Detect which cell encompasses the target text, then output its (x, y) center coordinate. 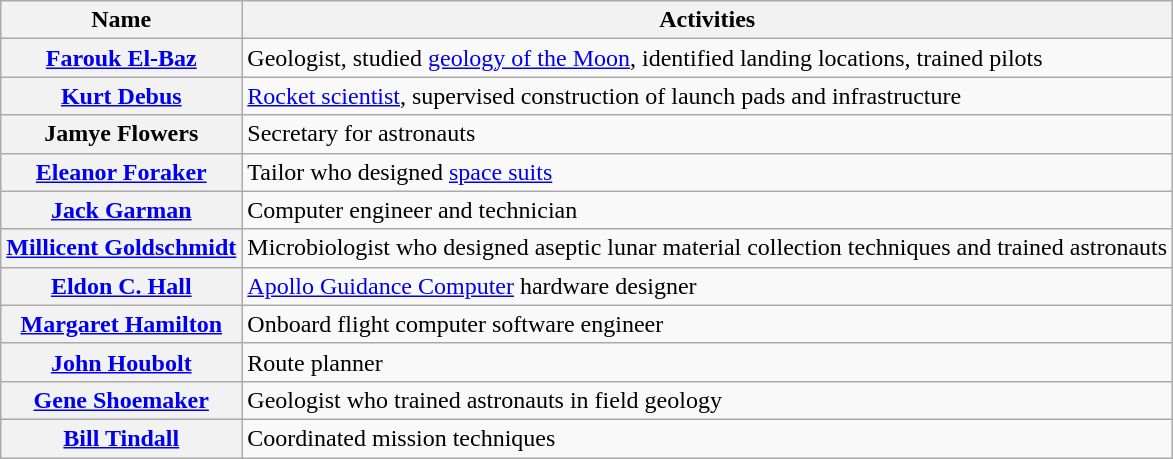
Bill Tindall (122, 438)
Secretary for astronauts (708, 134)
Route planner (708, 362)
Computer engineer and technician (708, 210)
Jack Garman (122, 210)
Activities (708, 20)
Millicent Goldschmidt (122, 248)
Farouk El-Baz (122, 58)
Eleanor Foraker (122, 172)
Coordinated mission techniques (708, 438)
Jamye Flowers (122, 134)
Geologist who trained astronauts in field geology (708, 400)
Name (122, 20)
Margaret Hamilton (122, 324)
Onboard flight computer software engineer (708, 324)
Geologist, studied geology of the Moon, identified landing locations, trained pilots (708, 58)
Rocket scientist, supervised construction of launch pads and infrastructure (708, 96)
Microbiologist who designed aseptic lunar material collection techniques and trained astronauts (708, 248)
John Houbolt (122, 362)
Kurt Debus (122, 96)
Eldon C. Hall (122, 286)
Gene Shoemaker (122, 400)
Tailor who designed space suits (708, 172)
Apollo Guidance Computer hardware designer (708, 286)
